Return (X, Y) of the center of cell containing provided text 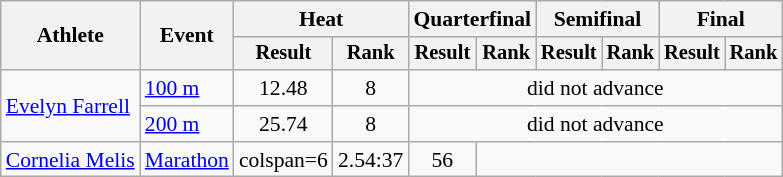
Evelyn Farrell (70, 106)
Athlete (70, 36)
Event (187, 36)
Heat (322, 19)
Semifinal (598, 19)
200 m (187, 124)
Final (720, 19)
12.48 (284, 88)
100 m (187, 88)
25.74 (284, 124)
Quarterfinal (472, 19)
